Pinpoint the cell where the given text exists, returning its [x, y] midpoint coordinate. 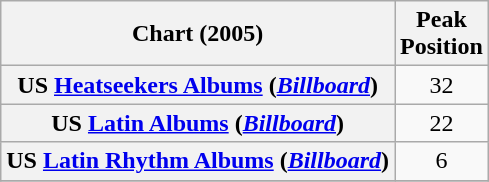
US Heatseekers Albums (Billboard) [198, 85]
Peak Position [442, 34]
US Latin Albums (Billboard) [198, 123]
32 [442, 85]
6 [442, 161]
22 [442, 123]
Chart (2005) [198, 34]
US Latin Rhythm Albums (Billboard) [198, 161]
